Provide the [X, Y] coordinate of the cell's center where the given text is located.  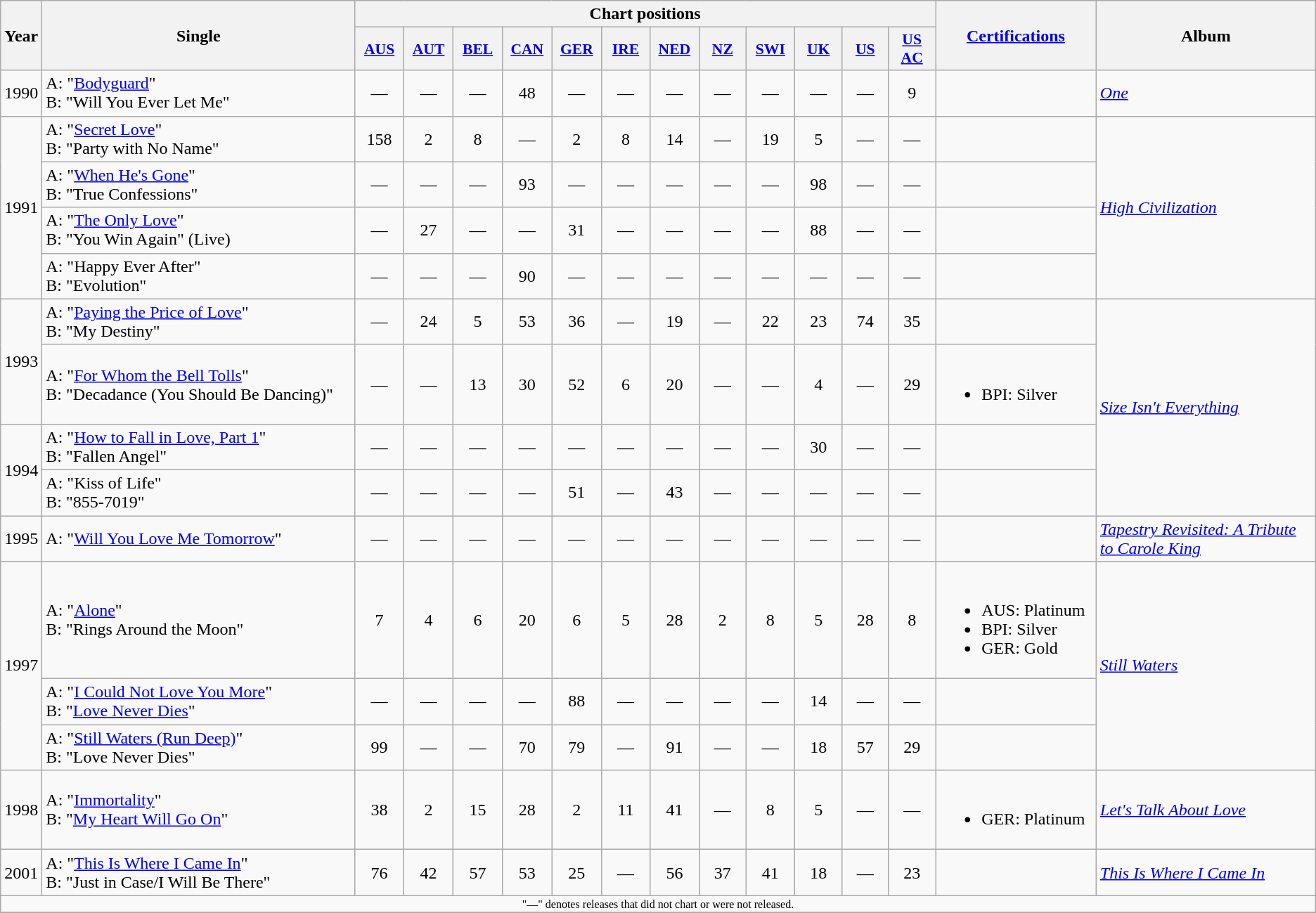
70 [527, 748]
SWI [770, 49]
15 [478, 810]
1991 [21, 207]
24 [428, 322]
43 [674, 492]
A: "Still Waters (Run Deep)"B: "Love Never Dies" [198, 748]
9 [912, 93]
90 [527, 276]
158 [380, 139]
US [865, 49]
UK [818, 49]
22 [770, 322]
One [1206, 93]
Single [198, 35]
42 [428, 873]
99 [380, 748]
1995 [21, 538]
A: "I Could Not Love You More"B: "Love Never Dies" [198, 701]
GER [576, 49]
2001 [21, 873]
BEL [478, 49]
A: "Alone"B: "Rings Around the Moon" [198, 620]
1990 [21, 93]
11 [626, 810]
CAN [527, 49]
1997 [21, 666]
AUS: PlatinumBPI: SilverGER: Gold [1017, 620]
A: "This Is Where I Came In"B: "Just in Case/I Will Be There" [198, 873]
Year [21, 35]
7 [380, 620]
1994 [21, 470]
NED [674, 49]
IRE [626, 49]
76 [380, 873]
93 [527, 184]
Chart positions [645, 14]
25 [576, 873]
AUS [380, 49]
A: "Bodyguard"B: "Will You Ever Let Me" [198, 93]
74 [865, 322]
A: "For Whom the Bell Tolls"B: "Decadance (You Should Be Dancing)" [198, 384]
A: "How to Fall in Love, Part 1"B: "Fallen Angel" [198, 447]
98 [818, 184]
BPI: Silver [1017, 384]
A: "The Only Love"B: "You Win Again" (Live) [198, 231]
27 [428, 231]
Album [1206, 35]
37 [723, 873]
A: "Paying the Price of Love"B: "My Destiny" [198, 322]
Let's Talk About Love [1206, 810]
This Is Where I Came In [1206, 873]
38 [380, 810]
13 [478, 384]
Certifications [1017, 35]
52 [576, 384]
"—" denotes releases that did not chart or were not released. [658, 904]
48 [527, 93]
A: "Immortality" B: "My Heart Will Go On" [198, 810]
A: "When He's Gone"B: "True Confessions" [198, 184]
56 [674, 873]
A: "Secret Love"B: "Party with No Name" [198, 139]
A: "Kiss of Life"B: "855-7019" [198, 492]
US AC [912, 49]
AUT [428, 49]
1993 [21, 361]
91 [674, 748]
Still Waters [1206, 666]
Size Isn't Everything [1206, 407]
79 [576, 748]
High Civilization [1206, 207]
A: "Will You Love Me Tomorrow" [198, 538]
Tapestry Revisited: A Tribute to Carole King [1206, 538]
35 [912, 322]
1998 [21, 810]
NZ [723, 49]
GER: Platinum [1017, 810]
36 [576, 322]
31 [576, 231]
A: "Happy Ever After"B: "Evolution" [198, 276]
51 [576, 492]
